Search for the cell housing the specified text and yield its (X, Y) center coordinate. 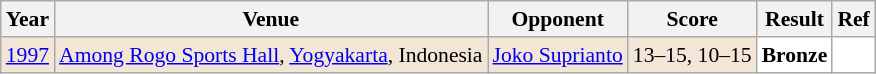
1997 (28, 55)
Joko Suprianto (558, 55)
Opponent (558, 19)
Year (28, 19)
Venue (270, 19)
Among Rogo Sports Hall, Yogyakarta, Indonesia (270, 55)
13–15, 10–15 (692, 55)
Bronze (795, 55)
Result (795, 19)
Score (692, 19)
Ref (853, 19)
